From the cell containing the given text, extract its center point as [x, y] coordinate. 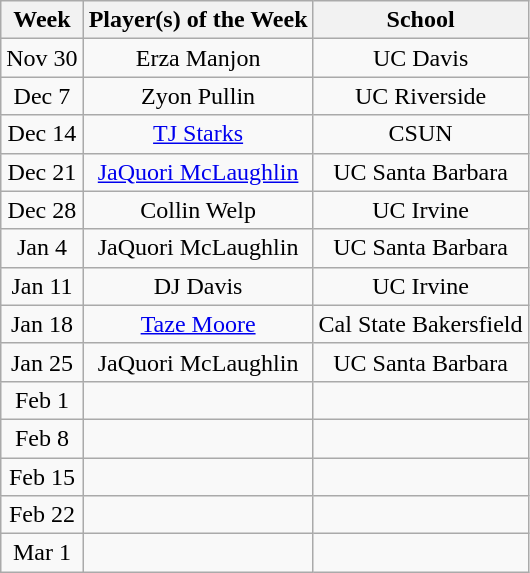
Week [42, 20]
UC Davis [420, 58]
School [420, 20]
Feb 22 [42, 515]
Dec 14 [42, 134]
Jan 18 [42, 324]
Player(s) of the Week [198, 20]
Zyon Pullin [198, 96]
Erza Manjon [198, 58]
DJ Davis [198, 286]
Collin Welp [198, 210]
Taze Moore [198, 324]
Feb 8 [42, 438]
Jan 11 [42, 286]
Dec 28 [42, 210]
Nov 30 [42, 58]
Feb 1 [42, 400]
Jan 25 [42, 362]
Feb 15 [42, 477]
CSUN [420, 134]
Mar 1 [42, 553]
Jan 4 [42, 248]
Dec 21 [42, 172]
Dec 7 [42, 96]
Cal State Bakersfield [420, 324]
UC Riverside [420, 96]
TJ Starks [198, 134]
